Scan for the cell matching the given text and deliver its (X, Y) coordinate at center. 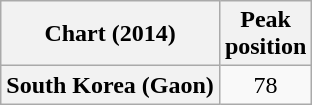
78 (265, 85)
Peakposition (265, 34)
South Korea (Gaon) (110, 85)
Chart (2014) (110, 34)
